For the text-containing cell, return its midpoint in [X, Y] coordinate format. 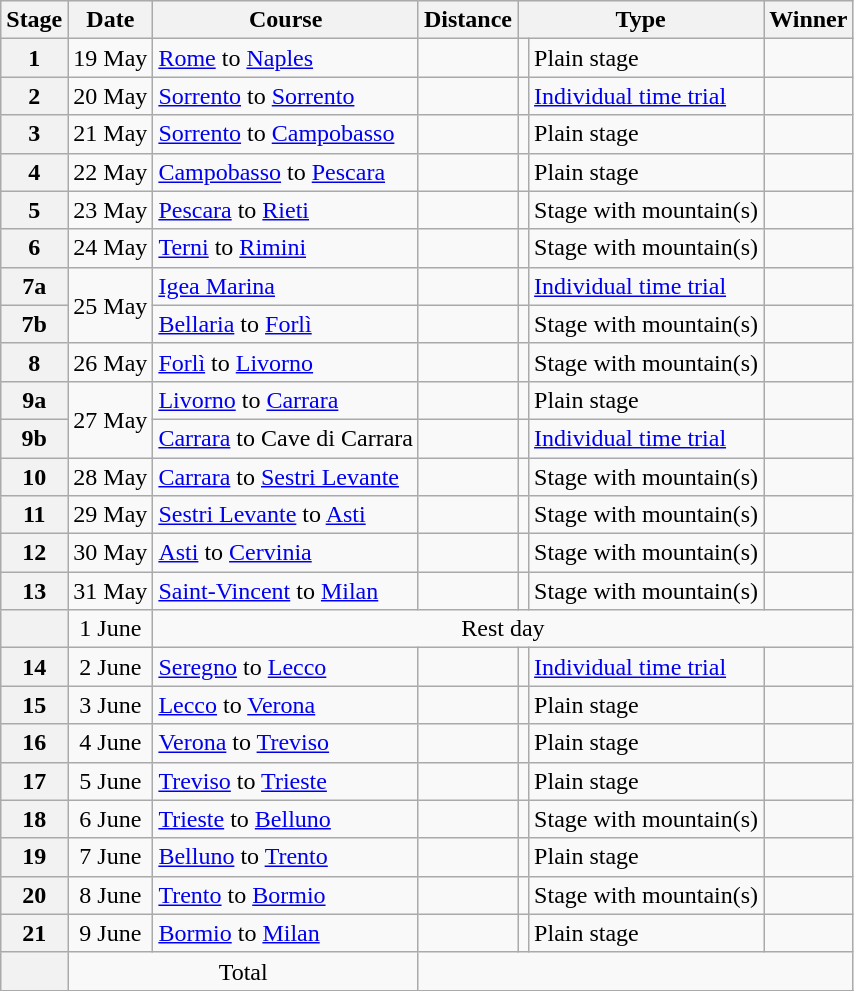
Course [286, 20]
6 June [110, 819]
26 May [110, 362]
Saint-Vincent to Milan [286, 591]
25 May [110, 305]
19 May [110, 58]
5 [34, 210]
28 May [110, 477]
9b [34, 438]
Campobasso to Pescara [286, 172]
24 May [110, 248]
Total [244, 971]
Trento to Bormio [286, 895]
Winner [808, 20]
7 June [110, 857]
2 June [110, 667]
1 June [110, 629]
Sestri Levante to Asti [286, 515]
Pescara to Rieti [286, 210]
Carrara to Sestri Levante [286, 477]
8 June [110, 895]
15 [34, 705]
3 June [110, 705]
Asti to Cervinia [286, 553]
Bormio to Milan [286, 933]
16 [34, 743]
19 [34, 857]
27 May [110, 419]
29 May [110, 515]
Verona to Treviso [286, 743]
4 [34, 172]
12 [34, 553]
20 [34, 895]
31 May [110, 591]
11 [34, 515]
22 May [110, 172]
Seregno to Lecco [286, 667]
Carrara to Cave di Carrara [286, 438]
2 [34, 96]
3 [34, 134]
21 May [110, 134]
7a [34, 286]
Belluno to Trento [286, 857]
21 [34, 933]
7b [34, 324]
Igea Marina [286, 286]
Terni to Rimini [286, 248]
Livorno to Carrara [286, 400]
9a [34, 400]
Lecco to Verona [286, 705]
13 [34, 591]
Stage [34, 20]
23 May [110, 210]
6 [34, 248]
Treviso to Trieste [286, 781]
Type [641, 20]
Date [110, 20]
30 May [110, 553]
Trieste to Belluno [286, 819]
20 May [110, 96]
14 [34, 667]
5 June [110, 781]
Forlì to Livorno [286, 362]
17 [34, 781]
Sorrento to Sorrento [286, 96]
9 June [110, 933]
Bellaria to Forlì [286, 324]
4 June [110, 743]
Distance [468, 20]
8 [34, 362]
Rest day [503, 629]
Rome to Naples [286, 58]
18 [34, 819]
1 [34, 58]
Sorrento to Campobasso [286, 134]
10 [34, 477]
